From the cell containing the given text, extract its center point as [X, Y] coordinate. 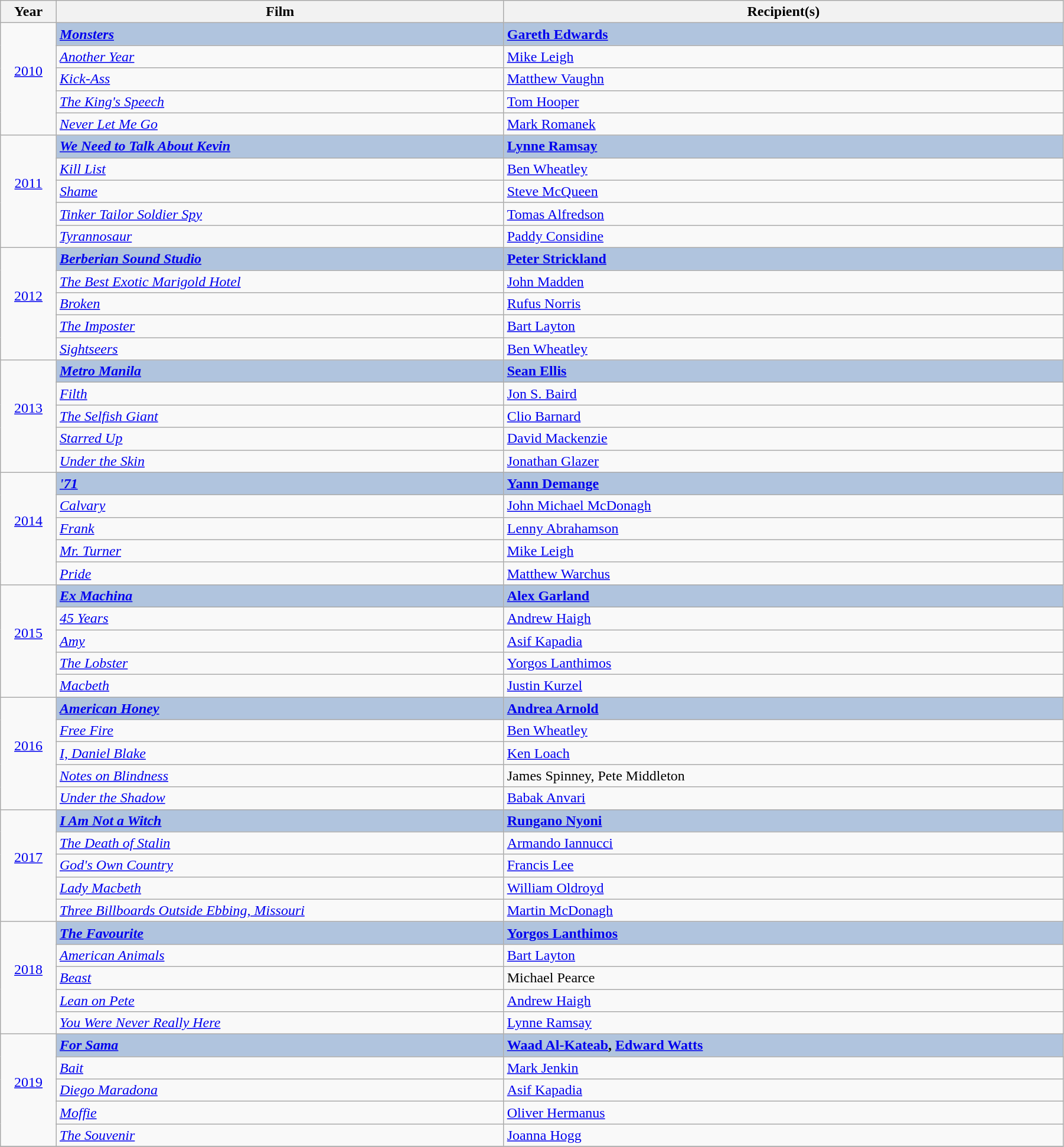
I, Daniel Blake [280, 753]
Tomas Alfredson [783, 214]
Matthew Vaughn [783, 79]
Peter Strickland [783, 259]
Paddy Considine [783, 236]
Notes on Blindness [280, 776]
Starred Up [280, 439]
James Spinney, Pete Middleton [783, 776]
'71 [280, 483]
Andrea Arnold [783, 708]
Moffie [280, 1113]
Francis Lee [783, 865]
2018 [28, 978]
2013 [28, 416]
Pride [280, 573]
Kill List [280, 169]
Mr. Turner [280, 551]
Recipient(s) [783, 12]
We Need to Talk About Kevin [280, 146]
The Imposter [280, 326]
Diego Maradona [280, 1090]
Another Year [280, 57]
Mark Romanek [783, 124]
2016 [28, 753]
For Sama [280, 1045]
Rungano Nyoni [783, 821]
2014 [28, 528]
Under the Skin [280, 461]
Tinker Tailor Soldier Spy [280, 214]
Justin Kurzel [783, 686]
Never Let Me Go [280, 124]
Armando Iannucci [783, 843]
Babak Anvari [783, 798]
Filth [280, 394]
The Selfish Giant [280, 416]
2012 [28, 303]
Sightseers [280, 349]
Year [28, 12]
Frank [280, 528]
Steve McQueen [783, 191]
The Best Exotic Marigold Hotel [280, 282]
Berberian Sound Studio [280, 259]
45 Years [280, 618]
The Souvenir [280, 1135]
Sean Ellis [783, 371]
John Madden [783, 282]
Kick-Ass [280, 79]
John Michael McDonagh [783, 506]
Lean on Pete [280, 1001]
Bait [280, 1068]
William Oldroyd [783, 888]
Under the Shadow [280, 798]
Three Billboards Outside Ebbing, Missouri [280, 910]
Monsters [280, 34]
The King's Speech [280, 102]
Rufus Norris [783, 304]
Matthew Warchus [783, 573]
American Honey [280, 708]
Alex Garland [783, 596]
Calvary [280, 506]
The Favourite [280, 933]
Martin McDonagh [783, 910]
Jon S. Baird [783, 394]
Lenny Abrahamson [783, 528]
Broken [280, 304]
2019 [28, 1090]
Mark Jenkin [783, 1068]
Metro Manila [280, 371]
Jonathan Glazer [783, 461]
Tyrannosaur [280, 236]
Yann Demange [783, 483]
Macbeth [280, 686]
Gareth Edwards [783, 34]
2010 [28, 79]
Oliver Hermanus [783, 1113]
Waad Al-Kateab, Edward Watts [783, 1045]
The Death of Stalin [280, 843]
Film [280, 12]
American Animals [280, 955]
You Were Never Really Here [280, 1023]
Joanna Hogg [783, 1135]
Clio Barnard [783, 416]
The Lobster [280, 664]
Amy [280, 641]
Beast [280, 978]
David Mackenzie [783, 439]
God's Own Country [280, 865]
2011 [28, 191]
Lady Macbeth [280, 888]
2015 [28, 641]
Ken Loach [783, 753]
Shame [280, 191]
Tom Hooper [783, 102]
Michael Pearce [783, 978]
I Am Not a Witch [280, 821]
Ex Machina [280, 596]
Free Fire [280, 731]
2017 [28, 865]
